Output the [x, y] coordinate of the center of the cell containing the given text.  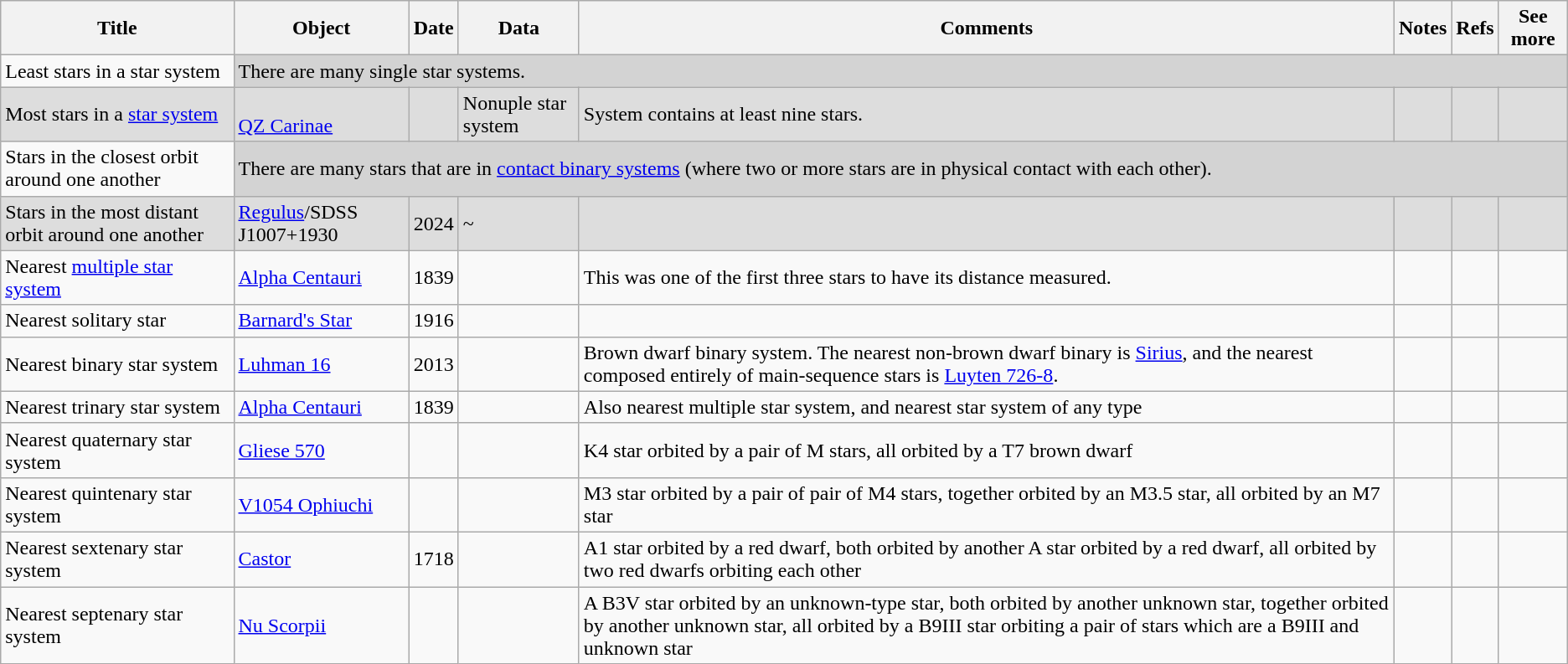
Data [518, 28]
K4 star orbited by a pair of M stars, all orbited by a T7 brown dwarf [987, 450]
Title [117, 28]
Also nearest multiple star system, and nearest star system of any type [987, 407]
Nearest solitary star [117, 321]
QZ Carinae [322, 114]
There are many stars that are in contact binary systems (where two or more stars are in physical contact with each other). [900, 169]
Nearest quintenary star system [117, 504]
System contains at least nine stars. [987, 114]
Brown dwarf binary system. The nearest non-brown dwarf binary is Sirius, and the nearest composed entirely of main-sequence stars is Luyten 726-8. [987, 363]
Nearest sextenary star system [117, 559]
There are many single star systems. [900, 71]
Regulus/SDSS J1007+1930 [322, 223]
~ [518, 223]
See more [1533, 28]
Stars in the closest orbit around one another [117, 169]
Luhman 16 [322, 363]
Nonuple star system [518, 114]
Castor [322, 559]
1916 [434, 321]
Stars in the most distant orbit around one another [117, 223]
1718 [434, 559]
Nearest trinary star system [117, 407]
Date [434, 28]
Comments [987, 28]
Most stars in a star system [117, 114]
Refs [1475, 28]
Nu Scorpii [322, 625]
Notes [1422, 28]
Nearest binary star system [117, 363]
V1054 Ophiuchi [322, 504]
Nearest septenary star system [117, 625]
M3 star orbited by a pair of pair of M4 stars, together orbited by an M3.5 star, all orbited by an M7 star [987, 504]
2024 [434, 223]
This was one of the first three stars to have its distance measured. [987, 278]
Object [322, 28]
Least stars in a star system [117, 71]
A1 star orbited by a red dwarf, both orbited by another A star orbited by a red dwarf, all orbited by two red dwarfs orbiting each other [987, 559]
Gliese 570 [322, 450]
Nearest quaternary star system [117, 450]
Barnard's Star [322, 321]
2013 [434, 363]
Nearest multiple star system [117, 278]
